Scan for the cell matching the given text and deliver its (X, Y) coordinate at center. 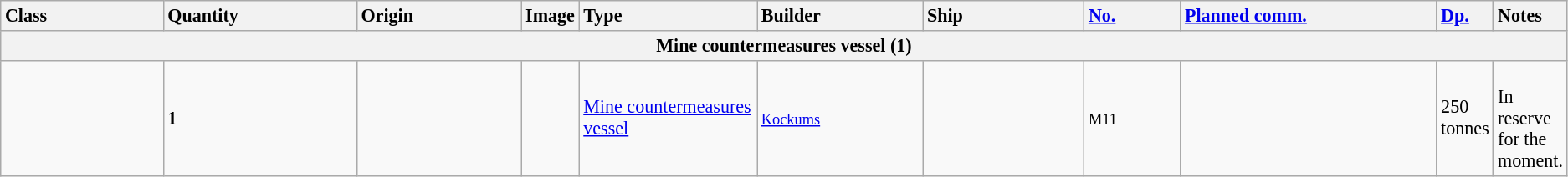
Mine countermeasures vessel (668, 118)
Quantity (259, 15)
Kockums (840, 118)
Type (668, 15)
Notes (1530, 15)
Ship (1004, 15)
Builder (840, 15)
In reserve for the moment. (1530, 118)
Mine countermeasures vessel (1) (784, 45)
Class (82, 15)
1 (259, 118)
No. (1133, 15)
Dp. (1465, 15)
Planned comm. (1309, 15)
250 tonnes (1465, 118)
Origin (438, 15)
Image (551, 15)
M11 (1133, 118)
